Locate the cell with the specified text and output its [x, y] center coordinate. 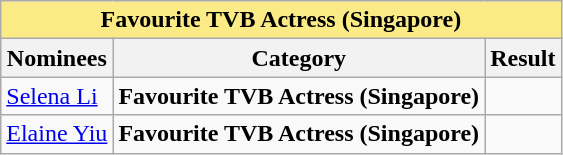
Result [523, 58]
Category [299, 58]
Nominees [57, 58]
Selena Li [57, 96]
Elaine Yiu [57, 134]
